Locate the cell with the specified text and output its (X, Y) center coordinate. 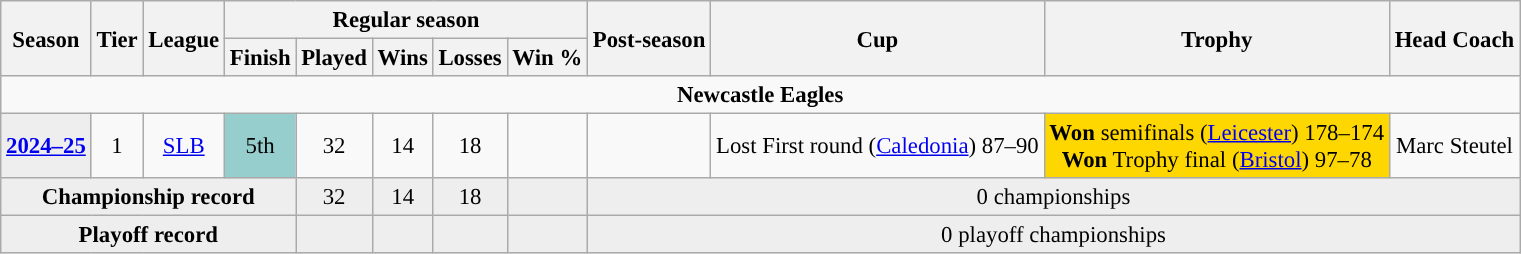
Wins (402, 58)
Head Coach (1454, 38)
5th (260, 146)
Trophy (1216, 38)
0 championships (1053, 197)
Regular season (406, 20)
Post-season (648, 38)
2024–25 (46, 146)
Championship record (148, 197)
Win % (547, 58)
Tier (117, 38)
0 playoff championships (1053, 235)
League (184, 38)
SLB (184, 146)
Losses (470, 58)
Playoff record (148, 235)
Newcastle Eagles (760, 95)
Lost First round (Caledonia) 87–90 (878, 146)
Cup (878, 38)
Marc Steutel (1454, 146)
Finish (260, 58)
1 (117, 146)
Played (334, 58)
Won semifinals (Leicester) 178–174Won Trophy final (Bristol) 97–78 (1216, 146)
Season (46, 38)
